Search for the cell housing the specified text and yield its (x, y) center coordinate. 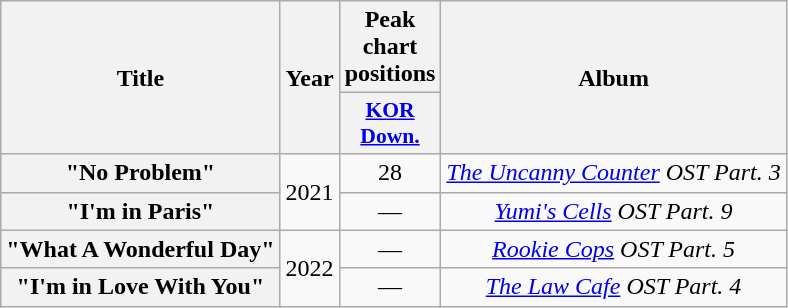
Rookie Cops OST Part. 5 (614, 249)
2021 (310, 192)
"I'm in Paris" (140, 211)
"What A Wonderful Day" (140, 249)
"I'm in Love With You" (140, 287)
"No Problem" (140, 173)
Year (310, 78)
The Uncanny Counter OST Part. 3 (614, 173)
The Law Cafe OST Part. 4 (614, 287)
KORDown. (390, 124)
2022 (310, 268)
Album (614, 78)
Yumi's Cells OST Part. 9 (614, 211)
Title (140, 78)
28 (390, 173)
Peak chart positions (390, 47)
